From the cell containing the given text, extract its center point as [x, y] coordinate. 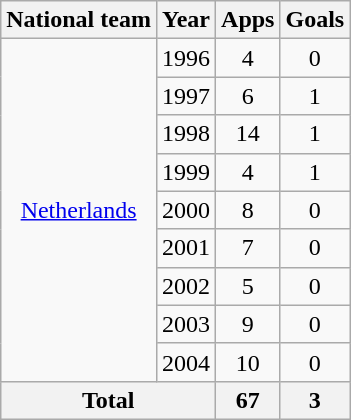
2001 [186, 248]
2000 [186, 210]
14 [248, 134]
National team [79, 20]
Year [186, 20]
1998 [186, 134]
2003 [186, 324]
5 [248, 286]
Apps [248, 20]
67 [248, 400]
2002 [186, 286]
Total [108, 400]
1997 [186, 96]
6 [248, 96]
1996 [186, 58]
7 [248, 248]
3 [315, 400]
Goals [315, 20]
1999 [186, 172]
8 [248, 210]
10 [248, 362]
Netherlands [79, 210]
2004 [186, 362]
9 [248, 324]
